Determine the [X, Y] coordinate at the center of the cell enclosing the given text.  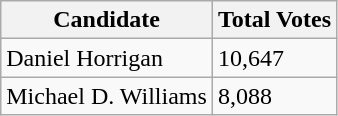
8,088 [274, 96]
Daniel Horrigan [107, 58]
Michael D. Williams [107, 96]
Candidate [107, 20]
Total Votes [274, 20]
10,647 [274, 58]
